Capture the cell that displays the provided text and extract its [X, Y] central coordinate. 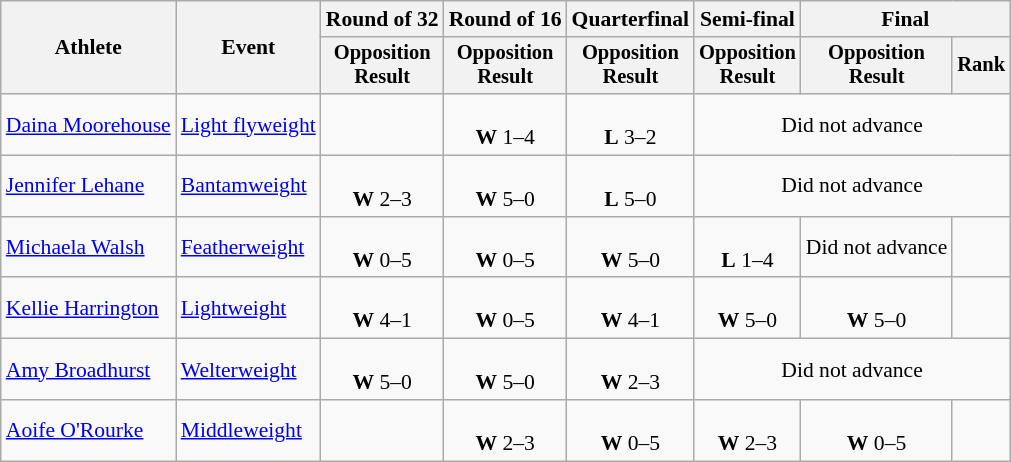
Featherweight [248, 248]
L 1–4 [748, 248]
Round of 32 [382, 19]
Welterweight [248, 370]
Kellie Harrington [88, 308]
Bantamweight [248, 186]
Rank [981, 66]
Semi-final [748, 19]
L 5–0 [631, 186]
Michaela Walsh [88, 248]
W 1–4 [506, 124]
Aoife O'Rourke [88, 430]
Lightweight [248, 308]
Event [248, 48]
Middleweight [248, 430]
Quarterfinal [631, 19]
L 3–2 [631, 124]
Jennifer Lehane [88, 186]
Athlete [88, 48]
Final [906, 19]
Amy Broadhurst [88, 370]
Daina Moorehouse [88, 124]
Round of 16 [506, 19]
Light flyweight [248, 124]
